Search for the cell housing the specified text and yield its [X, Y] center coordinate. 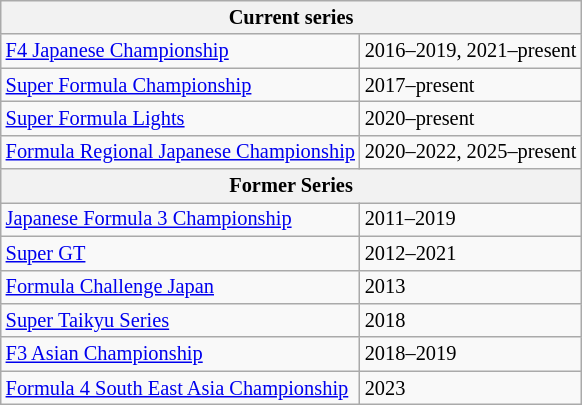
2018–2019 [470, 354]
2011–2019 [470, 219]
Super GT [180, 253]
Super Taikyu Series [180, 320]
2023 [470, 388]
F3 Asian Championship [180, 354]
Formula Regional Japanese Championship [180, 152]
2018 [470, 320]
Former Series [292, 186]
2020–2022, 2025–present [470, 152]
Formula 4 South East Asia Championship [180, 388]
2013 [470, 287]
2020–present [470, 118]
Super Formula Lights [180, 118]
Formula Challenge Japan [180, 287]
2016–2019, 2021–present [470, 51]
Super Formula Championship [180, 85]
2012–2021 [470, 253]
2017–present [470, 85]
F4 Japanese Championship [180, 51]
Current series [292, 17]
Japanese Formula 3 Championship [180, 219]
